From the cell containing the given text, extract its center point as (X, Y) coordinate. 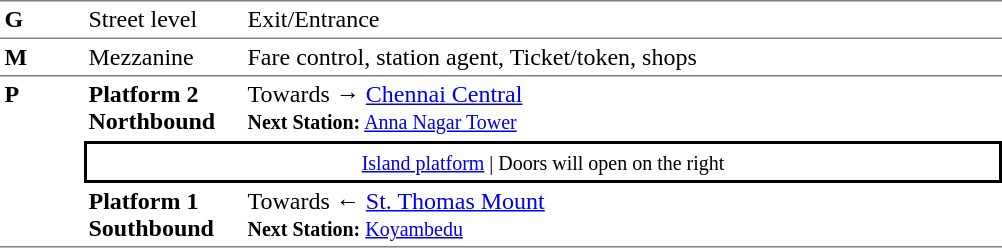
Platform 1Southbound (164, 215)
Platform 2Northbound (164, 108)
M (42, 58)
Exit/Entrance (622, 20)
Fare control, station agent, Ticket/token, shops (622, 58)
Street level (164, 20)
Mezzanine (164, 58)
P (42, 162)
Towards → Chennai CentralNext Station: Anna Nagar Tower (622, 108)
Towards ← St. Thomas MountNext Station: Koyambedu (622, 215)
Island platform | Doors will open on the right (543, 162)
G (42, 20)
